Pinpoint the cell where the given text exists, returning its [X, Y] midpoint coordinate. 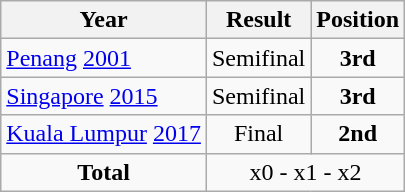
Year [104, 20]
Position [358, 20]
Singapore 2015 [104, 96]
Total [104, 172]
Penang 2001 [104, 58]
Result [258, 20]
x0 - x1 - x2 [305, 172]
Kuala Lumpur 2017 [104, 134]
Final [258, 134]
2nd [358, 134]
